Pinpoint the cell where the given text exists, returning its (x, y) midpoint coordinate. 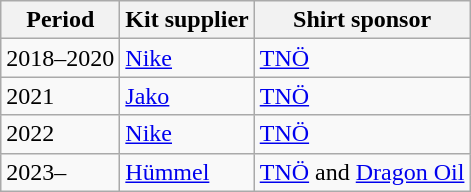
TNÖ and Dragon Oil (362, 172)
2021 (60, 96)
2023– (60, 172)
Period (60, 20)
Jako (187, 96)
Shirt sponsor (362, 20)
Hümmel (187, 172)
2022 (60, 134)
Kit supplier (187, 20)
2018–2020 (60, 58)
